Return the (x, y) coordinate for the center point of the cell that contains the specified text.  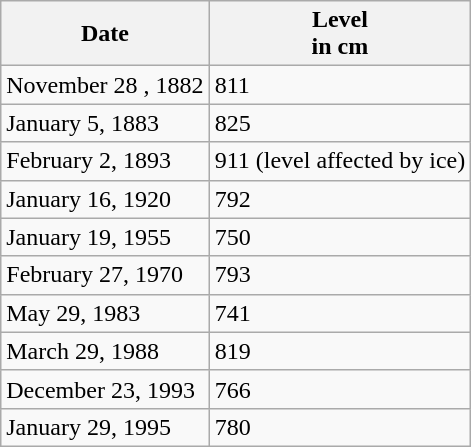
911 (level affected by ice) (340, 161)
February 27, 1970 (105, 275)
Level in cm (340, 34)
January 5, 1883 (105, 123)
January 19, 1955 (105, 237)
November 28 , 1882 (105, 85)
780 (340, 427)
825 (340, 123)
Date (105, 34)
March 29, 1988 (105, 351)
January 16, 1920 (105, 199)
May 29, 1983 (105, 313)
792 (340, 199)
750 (340, 237)
December 23, 1993 (105, 389)
741 (340, 313)
January 29, 1995 (105, 427)
793 (340, 275)
819 (340, 351)
811 (340, 85)
February 2, 1893 (105, 161)
766 (340, 389)
